Search for the cell housing the specified text and yield its [x, y] center coordinate. 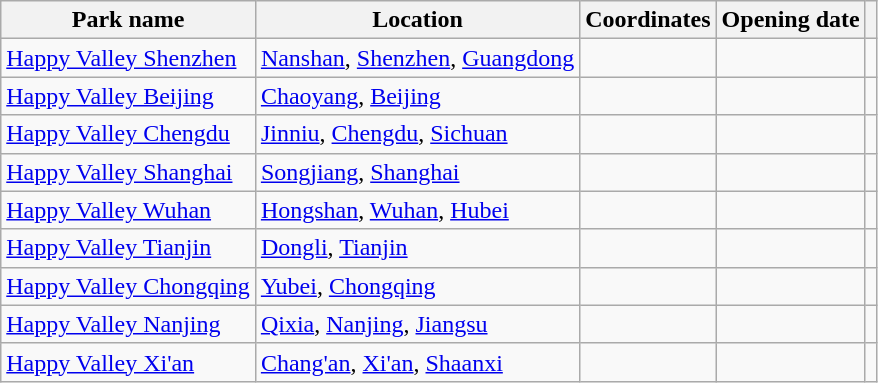
Happy Valley Wuhan [128, 210]
Dongli, Tianjin [417, 248]
Happy Valley Xi'an [128, 362]
Jinniu, Chengdu, Sichuan [417, 134]
Coordinates [648, 20]
Chang'an, Xi'an, Shaanxi [417, 362]
Location [417, 20]
Nanshan, Shenzhen, Guangdong [417, 58]
Happy Valley Tianjin [128, 248]
Opening date [790, 20]
Qixia, Nanjing, Jiangsu [417, 324]
Happy Valley Chengdu [128, 134]
Songjiang, Shanghai [417, 172]
Chaoyang, Beijing [417, 96]
Yubei, Chongqing [417, 286]
Hongshan, Wuhan, Hubei [417, 210]
Happy Valley Shanghai [128, 172]
Happy Valley Nanjing [128, 324]
Park name [128, 20]
Happy Valley Shenzhen [128, 58]
Happy Valley Chongqing [128, 286]
Happy Valley Beijing [128, 96]
